From the cell containing the given text, extract its center point as (x, y) coordinate. 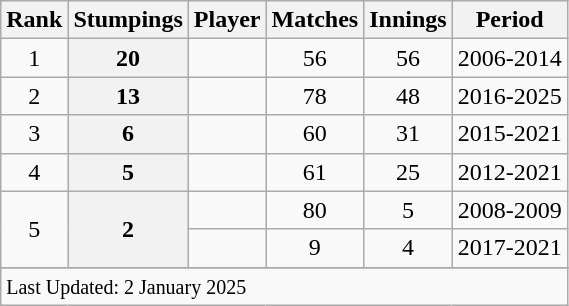
78 (315, 96)
Player (227, 20)
Innings (408, 20)
Stumpings (128, 20)
48 (408, 96)
9 (315, 248)
6 (128, 134)
31 (408, 134)
13 (128, 96)
2016-2025 (510, 96)
2017-2021 (510, 248)
20 (128, 58)
2012-2021 (510, 172)
2008-2009 (510, 210)
1 (34, 58)
2006-2014 (510, 58)
Last Updated: 2 January 2025 (284, 286)
Rank (34, 20)
80 (315, 210)
61 (315, 172)
Matches (315, 20)
60 (315, 134)
25 (408, 172)
2015-2021 (510, 134)
Period (510, 20)
3 (34, 134)
